From the cell containing the given text, extract its center point as (X, Y) coordinate. 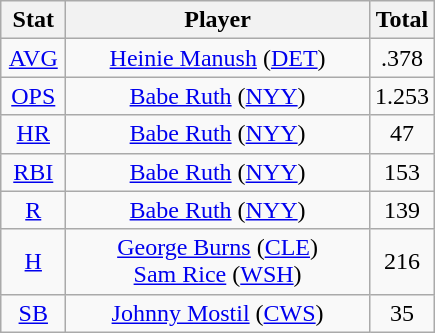
.378 (402, 58)
SB (34, 313)
Stat (34, 20)
Johnny Mostil (CWS) (218, 313)
Heinie Manush (DET) (218, 58)
1.253 (402, 96)
Player (218, 20)
R (34, 210)
George Burns (CLE)Sam Rice (WSH) (218, 262)
H (34, 262)
47 (402, 134)
Total (402, 20)
139 (402, 210)
35 (402, 313)
216 (402, 262)
OPS (34, 96)
153 (402, 172)
RBI (34, 172)
HR (34, 134)
AVG (34, 58)
